Determine the [X, Y] coordinate at the center of the cell enclosing the given text.  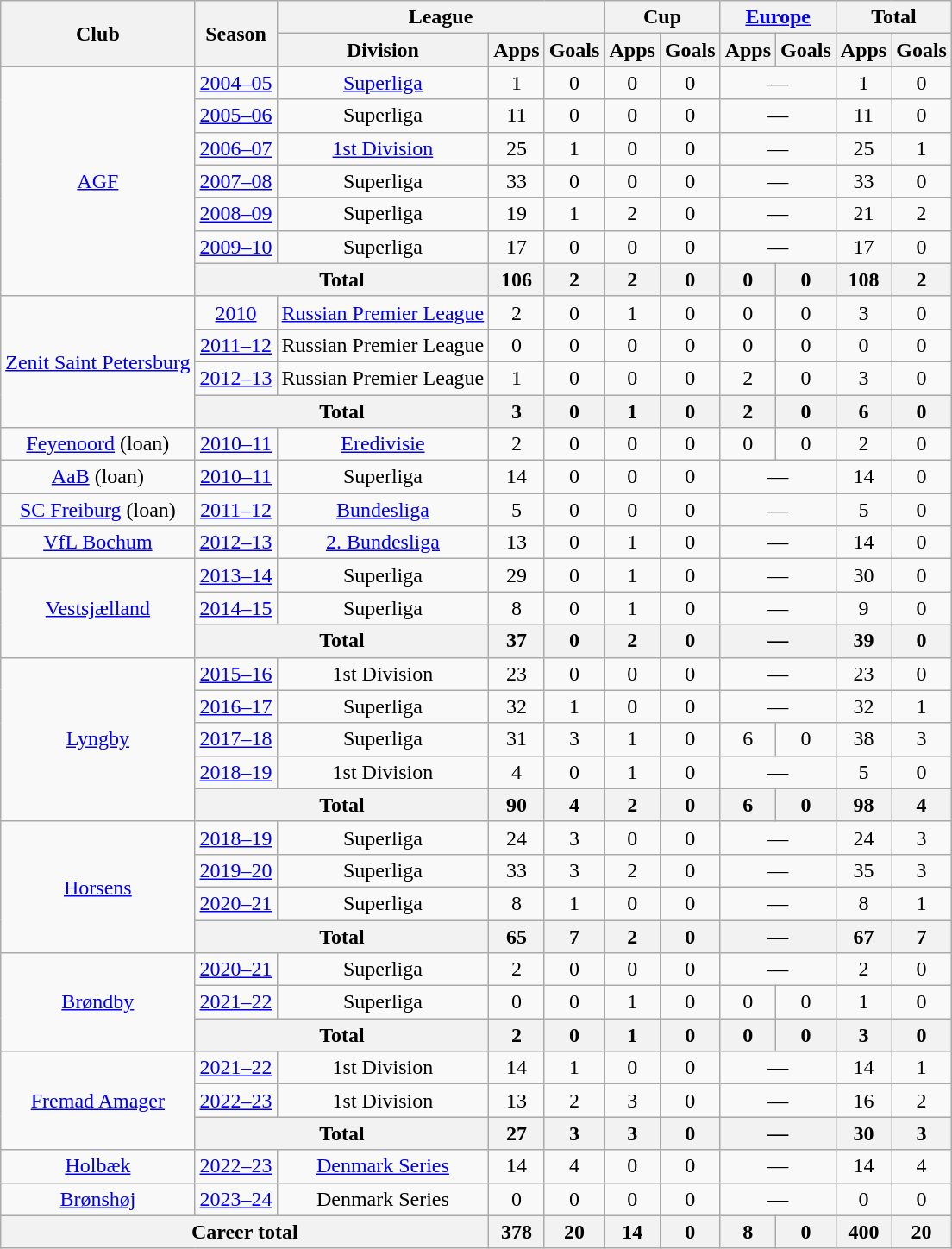
2014–15 [236, 608]
Vestsjælland [98, 608]
Lyngby [98, 739]
35 [863, 870]
31 [517, 739]
38 [863, 739]
39 [863, 641]
67 [863, 936]
2. Bundesliga [383, 543]
2013–14 [236, 575]
Brønshøj [98, 1199]
Club [98, 34]
2019–20 [236, 870]
Division [383, 50]
Career total [245, 1232]
2016–17 [236, 706]
Brøndby [98, 1002]
98 [863, 805]
2007–08 [236, 181]
2004–05 [236, 83]
2005–06 [236, 116]
2017–18 [236, 739]
21 [863, 214]
65 [517, 936]
378 [517, 1232]
2008–09 [236, 214]
2015–16 [236, 674]
AaB (loan) [98, 477]
19 [517, 214]
Bundesliga [383, 510]
Fremad Amager [98, 1101]
27 [517, 1133]
VfL Bochum [98, 543]
Season [236, 34]
2009–10 [236, 247]
Eredivisie [383, 444]
League [441, 17]
Europe [778, 17]
Horsens [98, 887]
2006–07 [236, 148]
Cup [662, 17]
400 [863, 1232]
16 [863, 1101]
Holbæk [98, 1166]
106 [517, 279]
Feyenoord (loan) [98, 444]
2010 [236, 312]
9 [863, 608]
AGF [98, 181]
29 [517, 575]
37 [517, 641]
108 [863, 279]
90 [517, 805]
2023–24 [236, 1199]
SC Freiburg (loan) [98, 510]
Zenit Saint Petersburg [98, 361]
